Find where the given text appears and provide that cell's center as (X, Y) coordinate. 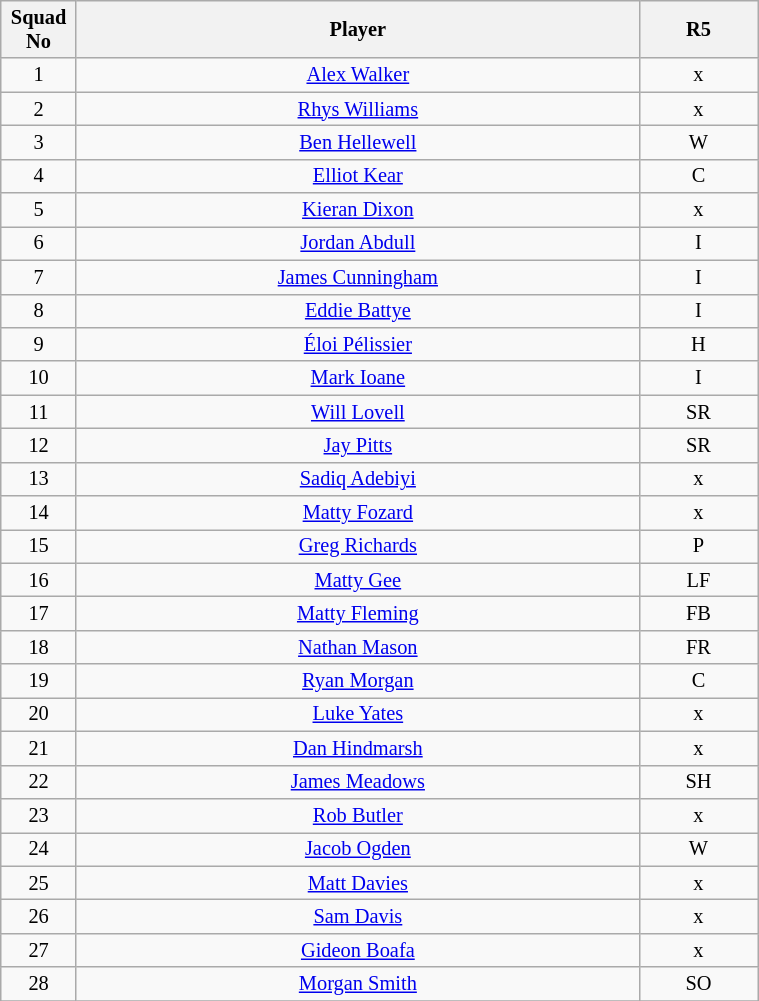
24 (39, 849)
28 (39, 984)
13 (39, 479)
Sam Davis (358, 916)
22 (39, 782)
Sadiq Adebiyi (358, 479)
12 (39, 445)
Alex Walker (358, 75)
Elliot Kear (358, 176)
Matty Fozard (358, 513)
21 (39, 748)
18 (39, 647)
LF (698, 580)
SH (698, 782)
15 (39, 546)
Will Lovell (358, 412)
4 (39, 176)
2 (39, 109)
Morgan Smith (358, 984)
20 (39, 714)
FR (698, 647)
8 (39, 311)
P (698, 546)
3 (39, 142)
Kieran Dixon (358, 210)
16 (39, 580)
9 (39, 344)
Matty Gee (358, 580)
Squad No (39, 29)
14 (39, 513)
25 (39, 883)
Jay Pitts (358, 445)
Éloi Pélissier (358, 344)
Mark Ioane (358, 378)
Matty Fleming (358, 613)
Greg Richards (358, 546)
Jacob Ogden (358, 849)
Matt Davies (358, 883)
11 (39, 412)
Ryan Morgan (358, 681)
R5 (698, 29)
Gideon Boafa (358, 950)
26 (39, 916)
James Meadows (358, 782)
James Cunningham (358, 277)
23 (39, 815)
SO (698, 984)
Jordan Abdull (358, 243)
Rhys Williams (358, 109)
Ben Hellewell (358, 142)
Dan Hindmarsh (358, 748)
27 (39, 950)
Eddie Battye (358, 311)
19 (39, 681)
Luke Yates (358, 714)
10 (39, 378)
H (698, 344)
6 (39, 243)
FB (698, 613)
1 (39, 75)
Rob Butler (358, 815)
Nathan Mason (358, 647)
7 (39, 277)
5 (39, 210)
17 (39, 613)
Player (358, 29)
